Determine the [x, y] coordinate at the center of the cell enclosing the given text.  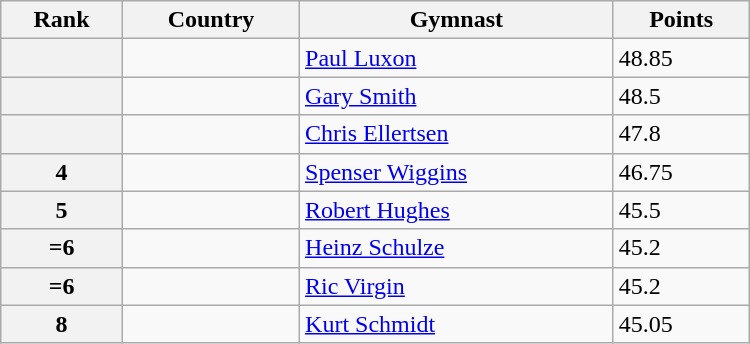
45.5 [681, 210]
5 [62, 210]
Country [210, 20]
Kurt Schmidt [457, 324]
Ric Virgin [457, 286]
47.8 [681, 134]
Gary Smith [457, 96]
46.75 [681, 172]
4 [62, 172]
45.05 [681, 324]
48.5 [681, 96]
Rank [62, 20]
Gymnast [457, 20]
Paul Luxon [457, 58]
Heinz Schulze [457, 248]
Chris Ellertsen [457, 134]
Spenser Wiggins [457, 172]
Points [681, 20]
48.85 [681, 58]
Robert Hughes [457, 210]
8 [62, 324]
